Determine the (x, y) coordinate at the center of the cell enclosing the given text.  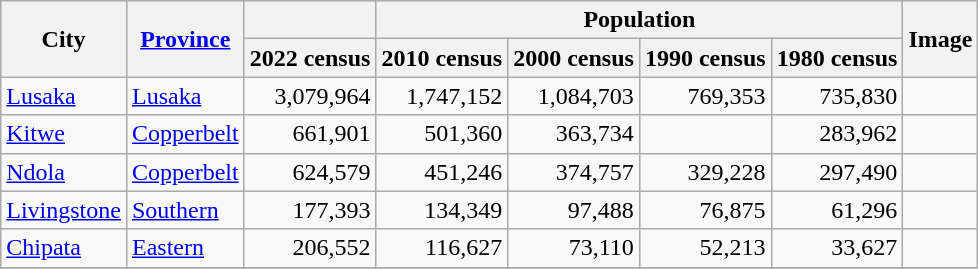
52,213 (705, 248)
Province (185, 39)
297,490 (837, 172)
2010 census (442, 58)
329,228 (705, 172)
Eastern (185, 248)
City (64, 39)
Ndola (64, 172)
2022 census (310, 58)
283,962 (837, 134)
2000 census (574, 58)
1990 census (705, 58)
451,246 (442, 172)
97,488 (574, 210)
116,627 (442, 248)
1,084,703 (574, 96)
Chipata (64, 248)
Southern (185, 210)
624,579 (310, 172)
769,353 (705, 96)
73,110 (574, 248)
501,360 (442, 134)
1980 census (837, 58)
33,627 (837, 248)
3,079,964 (310, 96)
Livingstone (64, 210)
Kitwe (64, 134)
363,734 (574, 134)
177,393 (310, 210)
374,757 (574, 172)
Image (940, 39)
134,349 (442, 210)
Population (640, 20)
1,747,152 (442, 96)
206,552 (310, 248)
661,901 (310, 134)
76,875 (705, 210)
735,830 (837, 96)
61,296 (837, 210)
